Return the (X, Y) coordinate for the center point of the cell that contains the specified text.  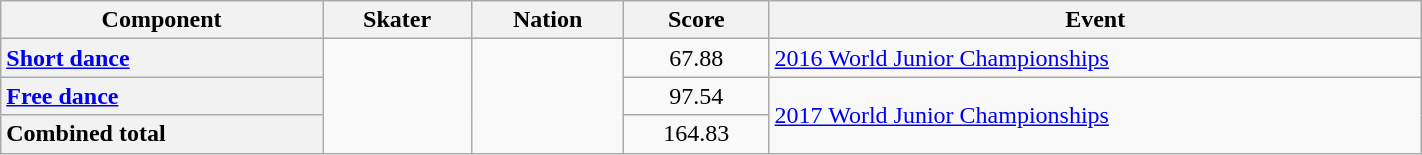
Short dance (162, 58)
164.83 (697, 134)
Component (162, 20)
Nation (548, 20)
Combined total (162, 134)
67.88 (697, 58)
2016 World Junior Championships (1095, 58)
Skater (396, 20)
Score (697, 20)
2017 World Junior Championships (1095, 115)
97.54 (697, 96)
Event (1095, 20)
Free dance (162, 96)
